From the cell containing the given text, extract its center point as [x, y] coordinate. 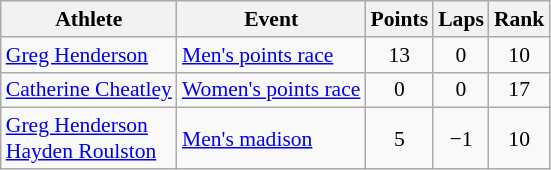
17 [520, 90]
Catherine Cheatley [89, 90]
Women's points race [272, 90]
5 [399, 138]
Points [399, 19]
Greg HendersonHayden Roulston [89, 138]
Laps [461, 19]
−1 [461, 138]
Men's points race [272, 55]
Greg Henderson [89, 55]
Event [272, 19]
Athlete [89, 19]
Rank [520, 19]
Men's madison [272, 138]
13 [399, 55]
